Output the (X, Y) coordinate of the center of the cell containing the given text.  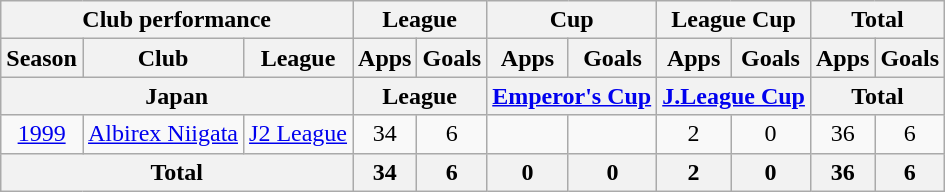
J.League Cup (734, 96)
Emperor's Cup (572, 96)
League Cup (734, 20)
Cup (572, 20)
Club (162, 58)
J2 League (298, 134)
Japan (177, 96)
Club performance (177, 20)
Season (42, 58)
Albirex Niigata (162, 134)
1999 (42, 134)
